For the text-containing cell, return its midpoint in (X, Y) coordinate format. 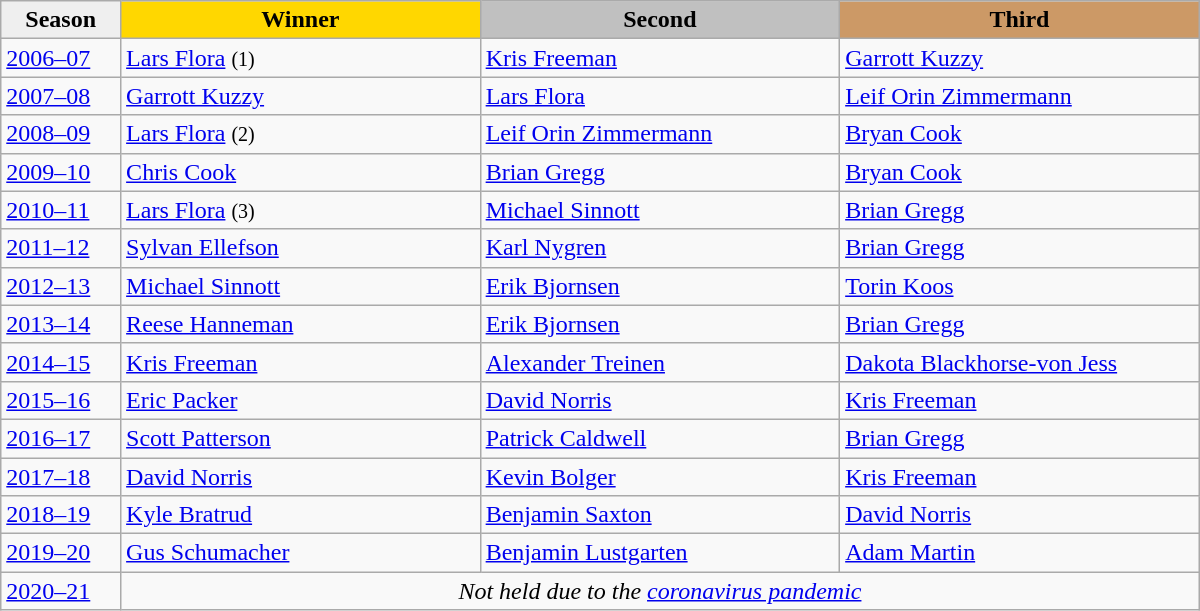
Third (1020, 20)
2011–12 (61, 248)
2016–17 (61, 438)
Patrick Caldwell (660, 438)
2018–19 (61, 515)
2009–10 (61, 172)
2017–18 (61, 477)
2006–07 (61, 58)
Dakota Blackhorse-von Jess (1020, 362)
Benjamin Lustgarten (660, 553)
2012–13 (61, 286)
2015–16 (61, 400)
Second (660, 20)
Adam Martin (1020, 553)
Reese Hanneman (301, 324)
2013–14 (61, 324)
Eric Packer (301, 400)
Lars Flora (1) (301, 58)
2019–20 (61, 553)
2007–08 (61, 96)
Alexander Treinen (660, 362)
Kevin Bolger (660, 477)
2020–21 (61, 591)
Kyle Bratrud (301, 515)
Not held due to the coronavirus pandemic (660, 591)
Chris Cook (301, 172)
2008–09 (61, 134)
Sylvan Ellefson (301, 248)
2014–15 (61, 362)
Lars Flora (660, 96)
2010–11 (61, 210)
Benjamin Saxton (660, 515)
Season (61, 20)
Winner (301, 20)
Gus Schumacher (301, 553)
Lars Flora (3) (301, 210)
Lars Flora (2) (301, 134)
Torin Koos (1020, 286)
Scott Patterson (301, 438)
Karl Nygren (660, 248)
